Detect which cell encompasses the target text, then output its [x, y] center coordinate. 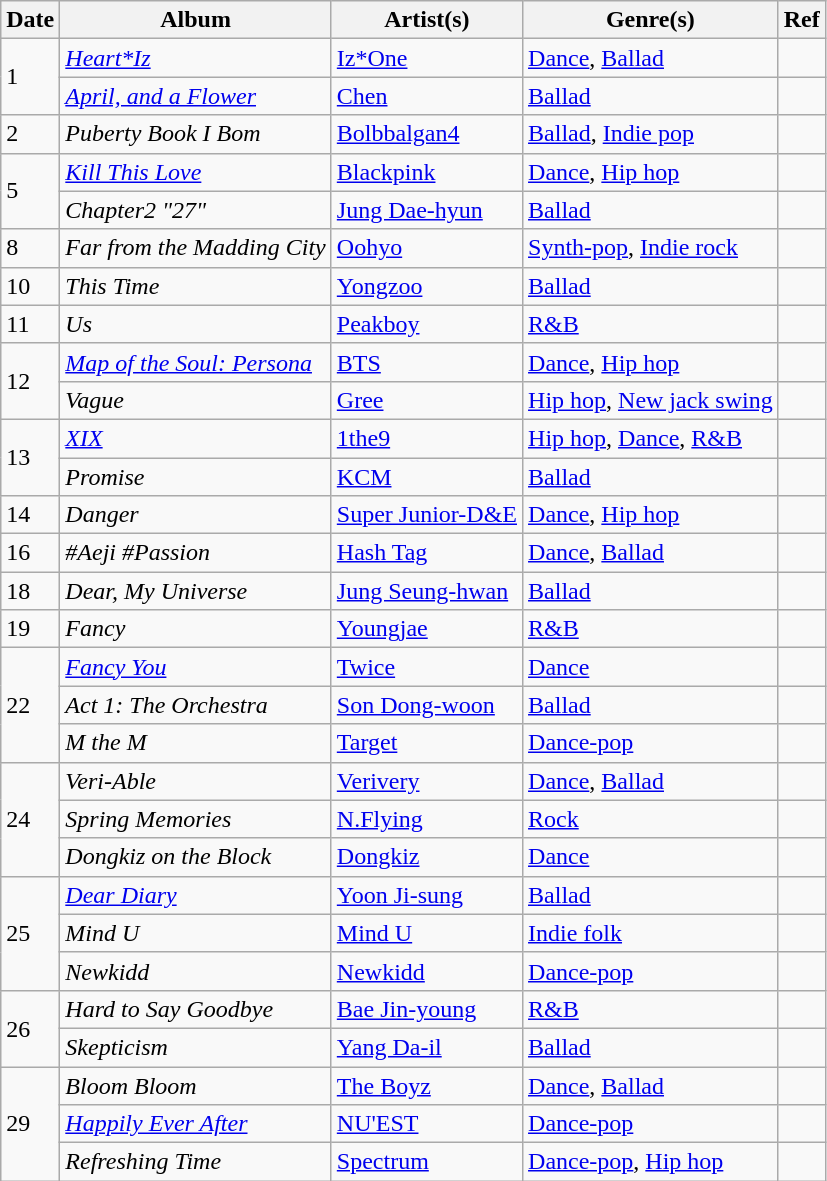
Us [196, 324]
Spring Memories [196, 819]
Rock [651, 819]
1the9 [426, 438]
Fancy You [196, 667]
Map of the Soul: Persona [196, 362]
Ballad, Indie pop [651, 134]
22 [30, 705]
8 [30, 248]
Synth-pop, Indie rock [651, 248]
Oohyo [426, 248]
Gree [426, 400]
Vague [196, 400]
Iz*One [426, 58]
10 [30, 286]
Spectrum [426, 1162]
Chen [426, 96]
Artist(s) [426, 20]
Refreshing Time [196, 1162]
Far from the Madding City [196, 248]
Album [196, 20]
2 [30, 134]
Fancy [196, 629]
24 [30, 819]
29 [30, 1123]
Dear Diary [196, 895]
Hip hop, New jack swing [651, 400]
Hip hop, Dance, R&B [651, 438]
Chapter2 "27" [196, 210]
Bolbbalgan4 [426, 134]
Date [30, 20]
26 [30, 1028]
Target [426, 743]
Ref [802, 20]
Veri-Able [196, 781]
M the M [196, 743]
N.Flying [426, 819]
Dongkiz [426, 857]
April, and a Flower [196, 96]
12 [30, 381]
19 [30, 629]
BTS [426, 362]
14 [30, 515]
Genre(s) [651, 20]
This Time [196, 286]
25 [30, 933]
5 [30, 191]
11 [30, 324]
Dongkiz on the Block [196, 857]
Heart*Iz [196, 58]
Yongzoo [426, 286]
Son Dong-woon [426, 705]
Happily Ever After [196, 1124]
Act 1: The Orchestra [196, 705]
18 [30, 591]
XIX [196, 438]
Bloom Bloom [196, 1085]
Hard to Say Goodbye [196, 1009]
Dear, My Universe [196, 591]
Danger [196, 515]
Puberty Book I Bom [196, 134]
Jung Dae-hyun [426, 210]
Blackpink [426, 172]
Yang Da-il [426, 1047]
Peakboy [426, 324]
Youngjae [426, 629]
Dance-pop, Hip hop [651, 1162]
Bae Jin-young [426, 1009]
Skepticism [196, 1047]
The Boyz [426, 1085]
Kill This Love [196, 172]
Indie folk [651, 933]
Hash Tag [426, 553]
Promise [196, 477]
13 [30, 457]
1 [30, 77]
Yoon Ji-sung [426, 895]
NU'EST [426, 1124]
Twice [426, 667]
#Aeji #Passion [196, 553]
Verivery [426, 781]
16 [30, 553]
Super Junior-D&E [426, 515]
Jung Seung-hwan [426, 591]
KCM [426, 477]
